Locate the cell with the specified text and output its [X, Y] center coordinate. 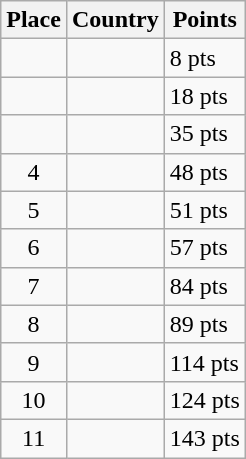
5 [34, 210]
7 [34, 286]
9 [34, 362]
51 pts [204, 210]
84 pts [204, 286]
8 pts [204, 58]
89 pts [204, 324]
10 [34, 400]
4 [34, 172]
6 [34, 248]
35 pts [204, 134]
57 pts [204, 248]
124 pts [204, 400]
11 [34, 438]
143 pts [204, 438]
Country [115, 20]
18 pts [204, 96]
48 pts [204, 172]
Points [204, 20]
Place [34, 20]
114 pts [204, 362]
8 [34, 324]
